Identify which cell holds the provided text, then report its (x, y) central coordinate. 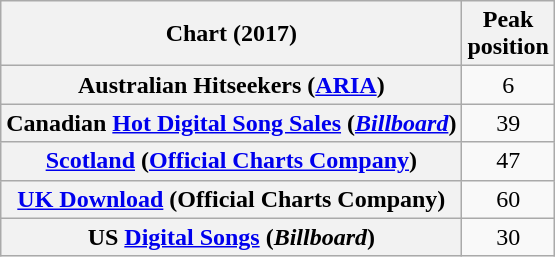
Australian Hitseekers (ARIA) (232, 85)
47 (508, 161)
Chart (2017) (232, 34)
39 (508, 123)
Canadian Hot Digital Song Sales (Billboard) (232, 123)
30 (508, 237)
60 (508, 199)
UK Download (Official Charts Company) (232, 199)
6 (508, 85)
Scotland (Official Charts Company) (232, 161)
Peakposition (508, 34)
US Digital Songs (Billboard) (232, 237)
